Return the (X, Y) coordinate for the center point of the cell that contains the specified text.  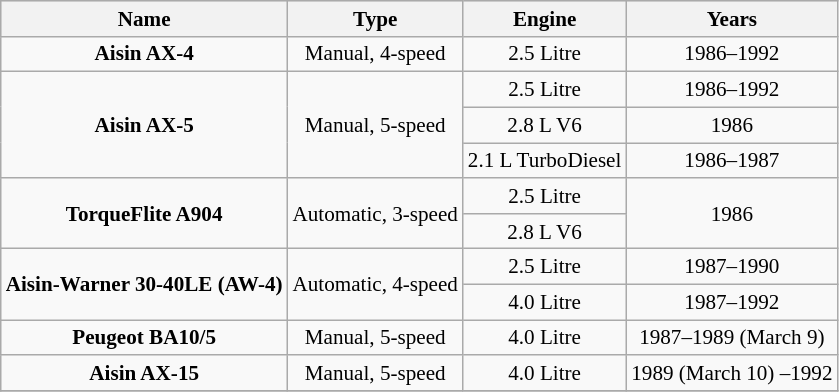
Aisin AX-15 (144, 372)
Manual, 4-speed (376, 54)
2.1 L TurboDiesel (544, 160)
1987–1989 (March 9) (732, 338)
1986–1987 (732, 160)
Automatic, 4-speed (376, 284)
1987–1990 (732, 266)
1987–1992 (732, 302)
Type (376, 18)
Aisin-Warner 30-40LE (AW-4) (144, 284)
Years (732, 18)
Aisin AX-4 (144, 54)
Peugeot BA10/5 (144, 338)
Engine (544, 18)
1989 (March 10) –1992 (732, 372)
TorqueFlite A904 (144, 214)
Automatic, 3-speed (376, 214)
Name (144, 18)
Aisin AX-5 (144, 125)
